Return the (x, y) coordinate for the center point of the cell that contains the specified text.  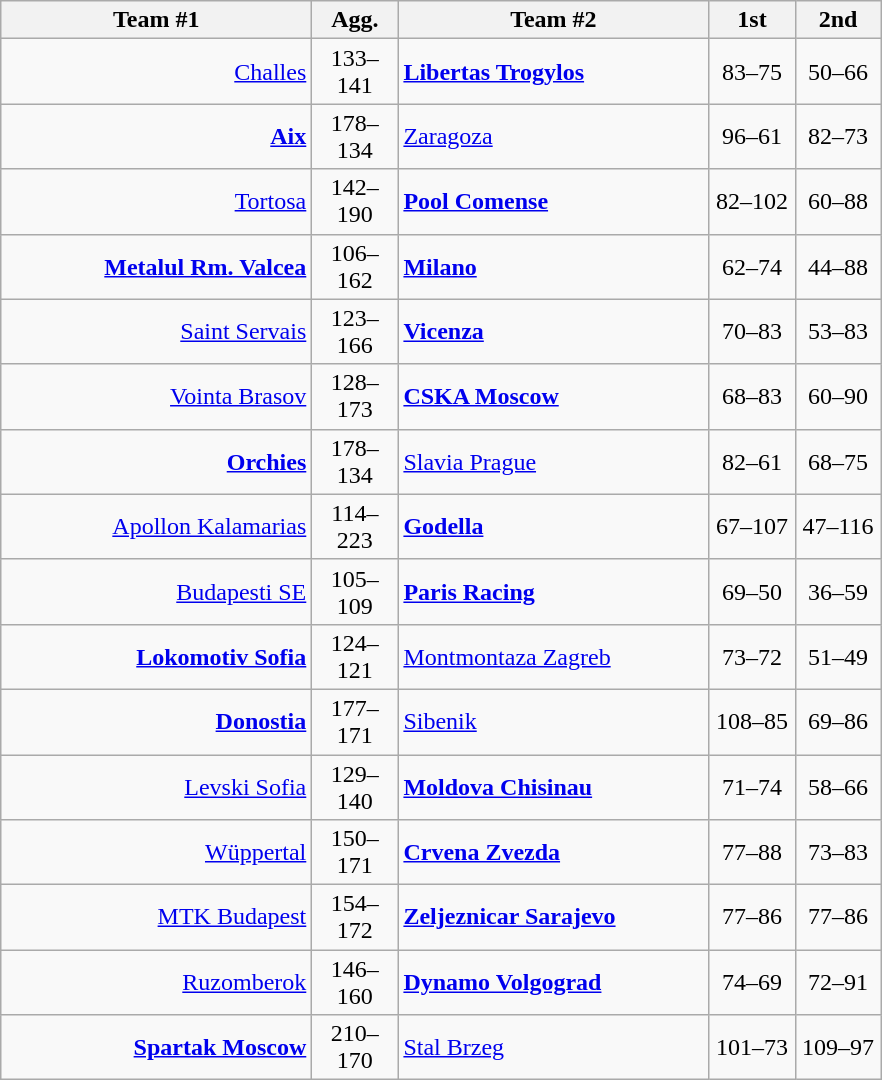
Apollon Kalamarias (156, 526)
60–90 (838, 396)
Donostia (156, 722)
142–190 (355, 202)
Challes (156, 72)
101–73 (752, 1048)
47–116 (838, 526)
Godella (554, 526)
Saint Servais (156, 332)
MTK Budapest (156, 918)
108–85 (752, 722)
53–83 (838, 332)
Vicenza (554, 332)
96–61 (752, 136)
1st (752, 20)
83–75 (752, 72)
73–72 (752, 656)
72–91 (838, 982)
Montmontaza Zagreb (554, 656)
Pool Comense (554, 202)
129–140 (355, 786)
128–173 (355, 396)
51–49 (838, 656)
69–86 (838, 722)
Team #1 (156, 20)
124–121 (355, 656)
146–160 (355, 982)
Zeljeznicar Sarajevo (554, 918)
Slavia Prague (554, 462)
114–223 (355, 526)
70–83 (752, 332)
Wüppertal (156, 852)
210–170 (355, 1048)
69–50 (752, 592)
Ruzomberok (156, 982)
123–166 (355, 332)
58–66 (838, 786)
82–73 (838, 136)
109–97 (838, 1048)
74–69 (752, 982)
2nd (838, 20)
106–162 (355, 266)
82–61 (752, 462)
50–66 (838, 72)
Zaragoza (554, 136)
133–141 (355, 72)
68–75 (838, 462)
Lokomotiv Sofia (156, 656)
Moldova Chisinau (554, 786)
150–171 (355, 852)
177–171 (355, 722)
Milano (554, 266)
Spartak Moscow (156, 1048)
105–109 (355, 592)
60–88 (838, 202)
62–74 (752, 266)
Stal Brzeg (554, 1048)
82–102 (752, 202)
Tortosa (156, 202)
Sibenik (554, 722)
Aix (156, 136)
Vointa Brasov (156, 396)
Levski Sofia (156, 786)
68–83 (752, 396)
Dynamo Volgograd (554, 982)
67–107 (752, 526)
Crvena Zvezda (554, 852)
Libertas Trogylos (554, 72)
Paris Racing (554, 592)
Team #2 (554, 20)
36–59 (838, 592)
Orchies (156, 462)
77–88 (752, 852)
154–172 (355, 918)
Metalul Rm. Valcea (156, 266)
Agg. (355, 20)
73–83 (838, 852)
CSKA Moscow (554, 396)
Budapesti SE (156, 592)
44–88 (838, 266)
71–74 (752, 786)
